Identify which cell holds the provided text, then report its [x, y] central coordinate. 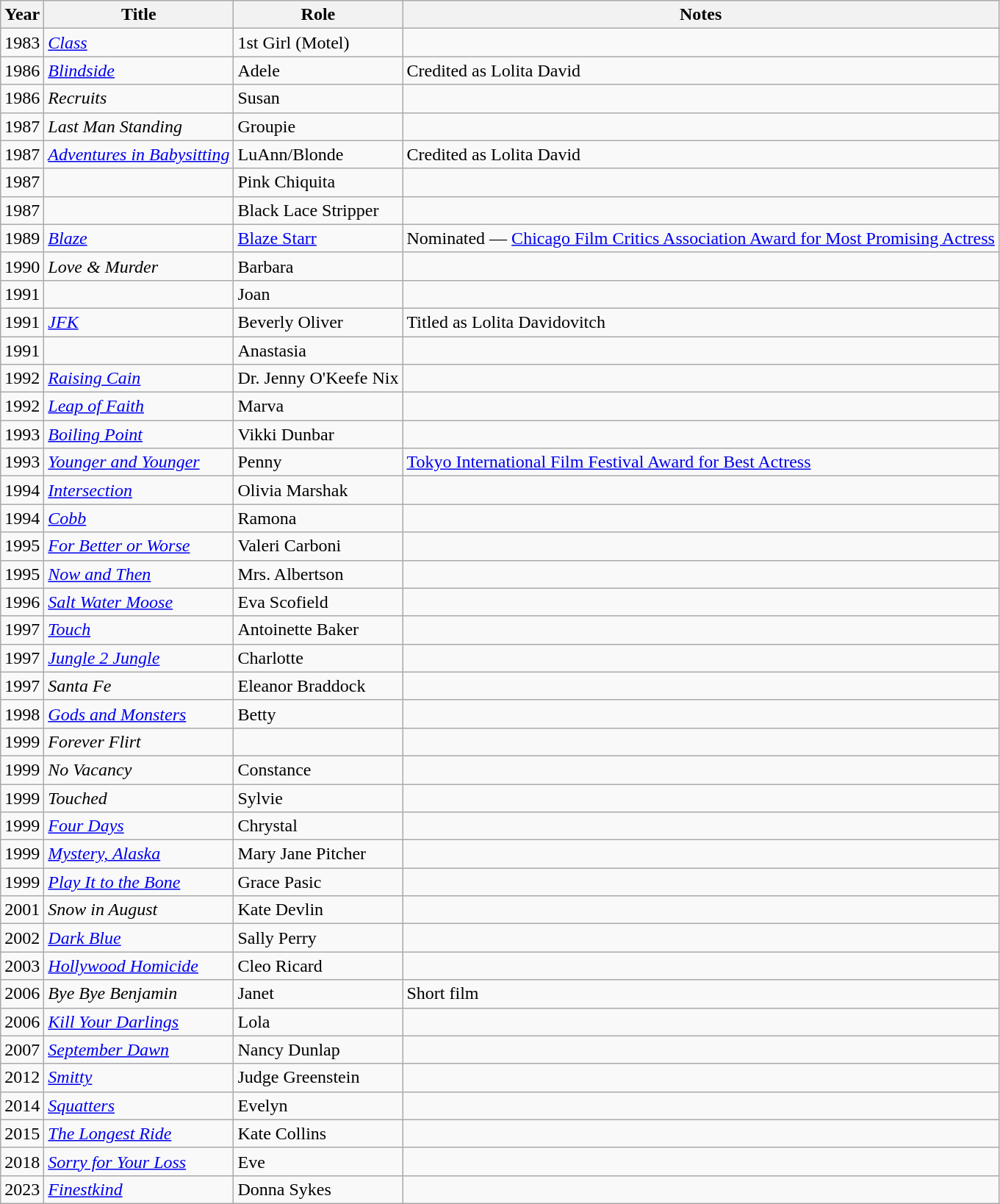
Nominated — Chicago Film Critics Association Award for Most Promising Actress [701, 238]
Sorry for Your Loss [139, 1161]
Now and Then [139, 574]
Ramona [318, 518]
Finestkind [139, 1189]
September Dawn [139, 1050]
Blaze [139, 238]
Recruits [139, 98]
Bye Bye Benjamin [139, 994]
Titled as Lolita Davidovitch [701, 322]
Kate Collins [318, 1133]
2001 [22, 910]
2012 [22, 1078]
Forever Flirt [139, 742]
For Better or Worse [139, 546]
2002 [22, 938]
Gods and Monsters [139, 714]
Dark Blue [139, 938]
Anastasia [318, 351]
Nancy Dunlap [318, 1050]
Cleo Ricard [318, 966]
Four Days [139, 826]
Leap of Faith [139, 406]
Mary Jane Pitcher [318, 854]
Salt Water Moose [139, 602]
Sylvie [318, 798]
2023 [22, 1189]
Title [139, 15]
Grace Pasic [318, 882]
1st Girl (Motel) [318, 43]
Constance [318, 770]
1989 [22, 238]
Notes [701, 15]
Lola [318, 1022]
Touch [139, 630]
2003 [22, 966]
Pink Chiquita [318, 182]
Play It to the Bone [139, 882]
Last Man Standing [139, 126]
Cobb [139, 518]
Groupie [318, 126]
Antoinette Baker [318, 630]
2015 [22, 1133]
Blindside [139, 71]
Janet [318, 994]
Sally Perry [318, 938]
Donna Sykes [318, 1189]
The Longest Ride [139, 1133]
Black Lace Stripper [318, 210]
Joan [318, 294]
Year [22, 15]
2007 [22, 1050]
Hollywood Homicide [139, 966]
Eve [318, 1161]
JFK [139, 322]
Adele [318, 71]
Jungle 2 Jungle [139, 658]
Susan [318, 98]
Kill Your Darlings [139, 1022]
Olivia Marshak [318, 490]
Tokyo International Film Festival Award for Best Actress [701, 462]
Betty [318, 714]
1983 [22, 43]
1990 [22, 266]
Mrs. Albertson [318, 574]
Blaze Starr [318, 238]
2018 [22, 1161]
Beverly Oliver [318, 322]
Eleanor Braddock [318, 686]
2014 [22, 1106]
LuAnn/Blonde [318, 154]
Dr. Jenny O'Keefe Nix [318, 379]
Eva Scofield [318, 602]
Role [318, 15]
1998 [22, 714]
Valeri Carboni [318, 546]
Vikki Dunbar [318, 434]
Barbara [318, 266]
Kate Devlin [318, 910]
1996 [22, 602]
Penny [318, 462]
Charlotte [318, 658]
Mystery, Alaska [139, 854]
Evelyn [318, 1106]
Squatters [139, 1106]
Chrystal [318, 826]
Snow in August [139, 910]
Younger and Younger [139, 462]
Marva [318, 406]
Short film [701, 994]
Love & Murder [139, 266]
Smitty [139, 1078]
Boiling Point [139, 434]
Touched [139, 798]
Adventures in Babysitting [139, 154]
Santa Fe [139, 686]
Raising Cain [139, 379]
Intersection [139, 490]
No Vacancy [139, 770]
Judge Greenstein [318, 1078]
Class [139, 43]
